From the cell containing the given text, extract its center point as (X, Y) coordinate. 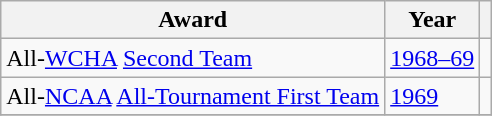
1968–69 (432, 58)
Award (193, 20)
1969 (432, 96)
All-WCHA Second Team (193, 58)
Year (432, 20)
All-NCAA All-Tournament First Team (193, 96)
